Determine the (X, Y) coordinate at the center of the cell enclosing the given text.  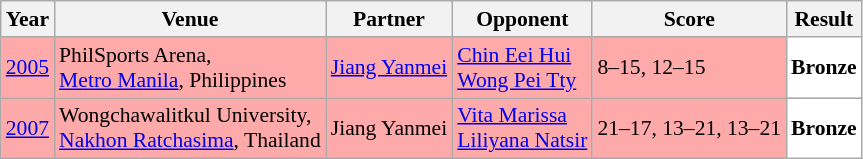
PhilSports Arena,Metro Manila, Philippines (190, 68)
21–17, 13–21, 13–21 (689, 128)
Vita Marissa Liliyana Natsir (522, 128)
8–15, 12–15 (689, 68)
Partner (389, 19)
Result (824, 19)
2005 (28, 68)
Chin Eei Hui Wong Pei Tty (522, 68)
Score (689, 19)
Opponent (522, 19)
Year (28, 19)
Venue (190, 19)
2007 (28, 128)
Wongchawalitkul University,Nakhon Ratchasima, Thailand (190, 128)
